Identify which cell holds the provided text, then report its (X, Y) central coordinate. 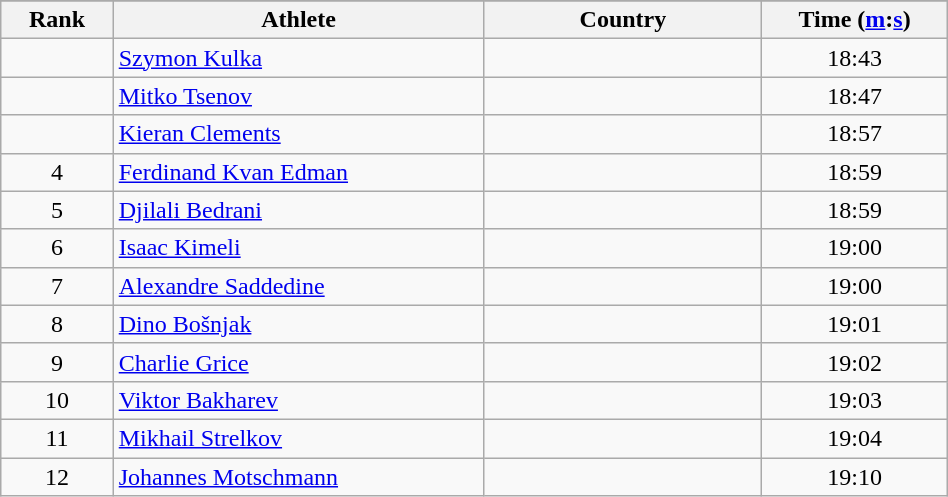
Rank (57, 20)
19:10 (854, 477)
Viktor Bakharev (298, 400)
5 (57, 210)
18:57 (854, 134)
Szymon Kulka (298, 58)
Athlete (298, 20)
Alexandre Saddedine (298, 286)
Country (623, 20)
18:47 (854, 96)
6 (57, 248)
8 (57, 324)
Djilali Bedrani (298, 210)
18:43 (854, 58)
19:01 (854, 324)
Mikhail Strelkov (298, 438)
11 (57, 438)
12 (57, 477)
Johannes Motschmann (298, 477)
Time (m:s) (854, 20)
9 (57, 362)
19:02 (854, 362)
Kieran Clements (298, 134)
Dino Bošnjak (298, 324)
7 (57, 286)
19:03 (854, 400)
10 (57, 400)
Mitko Tsenov (298, 96)
19:04 (854, 438)
Isaac Kimeli (298, 248)
Charlie Grice (298, 362)
Ferdinand Kvan Edman (298, 172)
4 (57, 172)
